Locate the cell with the specified text and output its [X, Y] center coordinate. 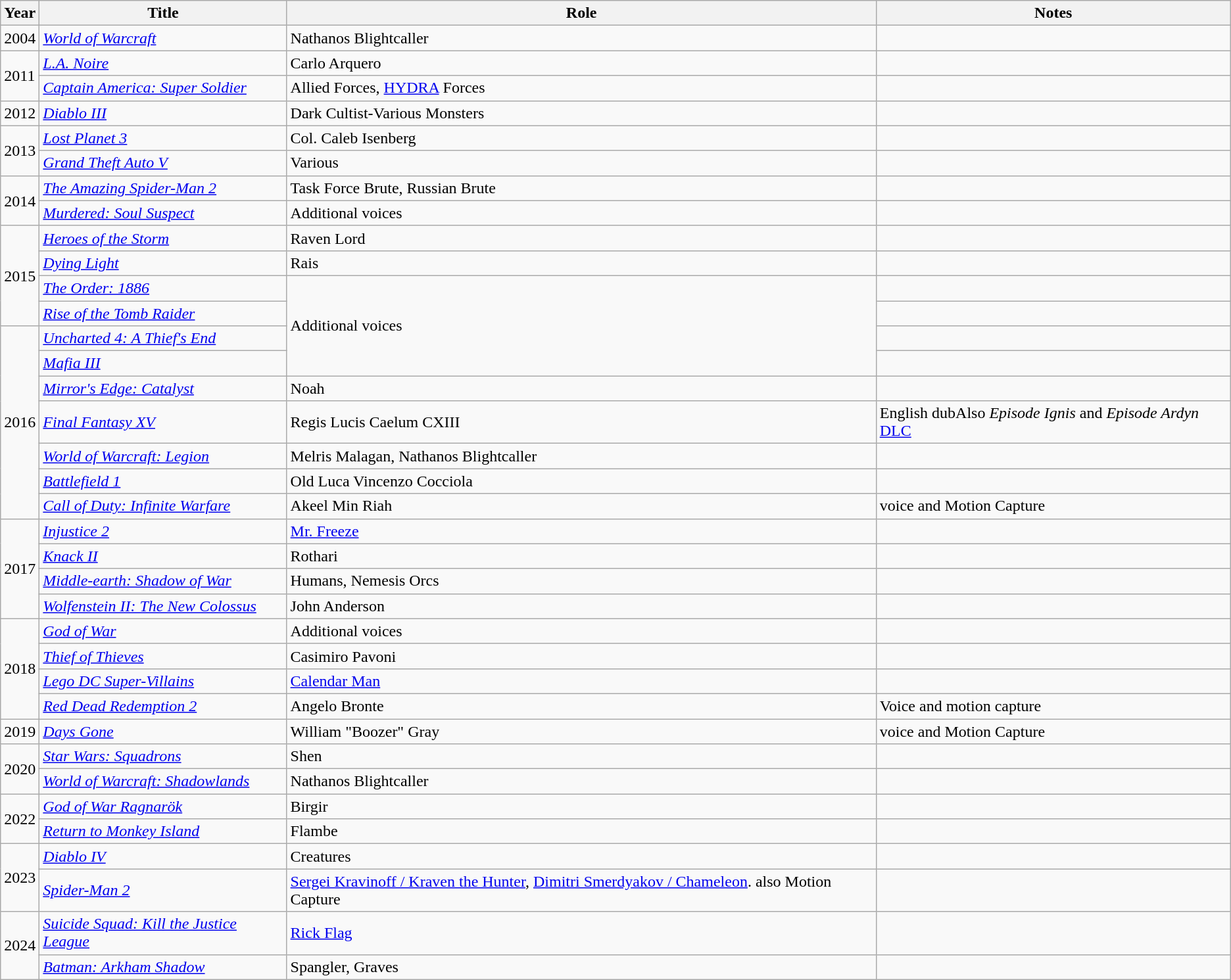
2015 [20, 275]
Various [581, 163]
Noah [581, 388]
2020 [20, 769]
Notes [1053, 13]
Thief of Thieves [163, 656]
Humans, Nemesis Orcs [581, 581]
God of War [163, 631]
God of War Ragnarök [163, 806]
Battlefield 1 [163, 481]
2019 [20, 732]
Birgir [581, 806]
2013 [20, 151]
Mr. Freeze [581, 531]
Heroes of the Storm [163, 238]
Sergei Kravinoff / Kraven the Hunter, Dimitri Smerdyakov / Chameleon. also Motion Capture [581, 890]
Red Dead Redemption 2 [163, 706]
Col. Caleb Isenberg [581, 138]
World of Warcraft: Shadowlands [163, 782]
English dubAlso Episode Ignis and Episode Ardyn DLC [1053, 422]
Task Force Brute, Russian Brute [581, 188]
2023 [20, 878]
Dying Light [163, 263]
Carlo Arquero [581, 63]
2022 [20, 819]
Allied Forces, HYDRA Forces [581, 88]
Star Wars: Squadrons [163, 757]
2012 [20, 113]
Wolfenstein II: The New Colossus [163, 606]
Grand Theft Auto V [163, 163]
World of Warcraft: Legion [163, 456]
Days Gone [163, 732]
Dark Cultist-Various Monsters [581, 113]
Shen [581, 757]
2016 [20, 422]
Uncharted 4: A Thief's End [163, 338]
John Anderson [581, 606]
Mirror's Edge: Catalyst [163, 388]
Rais [581, 263]
Calendar Man [581, 681]
Captain America: Super Soldier [163, 88]
Spangler, Graves [581, 967]
Melris Malagan, Nathanos Blightcaller [581, 456]
Rise of the Tomb Raider [163, 314]
Call of Duty: Infinite Warfare [163, 506]
Mafia III [163, 363]
Lost Planet 3 [163, 138]
Injustice 2 [163, 531]
Middle-earth: Shadow of War [163, 581]
Regis Lucis Caelum CXIII [581, 422]
Diablo IV [163, 856]
Flambe [581, 831]
Suicide Squad: Kill the Justice League [163, 933]
Knack II [163, 556]
Voice and motion capture [1053, 706]
Creatures [581, 856]
Rothari [581, 556]
Rick Flag [581, 933]
Casimiro Pavoni [581, 656]
2004 [20, 38]
2017 [20, 569]
The Amazing Spider-Man 2 [163, 188]
Role [581, 13]
Old Luca Vincenzo Cocciola [581, 481]
Akeel Min Riah [581, 506]
Final Fantasy XV [163, 422]
Diablo III [163, 113]
Title [163, 13]
Year [20, 13]
William "Boozer" Gray [581, 732]
Lego DC Super-Villains [163, 681]
The Order: 1886 [163, 288]
Raven Lord [581, 238]
2018 [20, 668]
Spider-Man 2 [163, 890]
2024 [20, 945]
2011 [20, 76]
Batman: Arkham Shadow [163, 967]
Murdered: Soul Suspect [163, 213]
Return to Monkey Island [163, 831]
L.A. Noire [163, 63]
Angelo Bronte [581, 706]
2014 [20, 200]
World of Warcraft [163, 38]
